Extract the (X, Y) coordinate from the center of the cell holding the provided text.  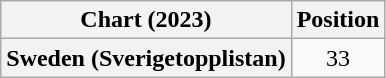
Position (338, 20)
33 (338, 58)
Sweden (Sverigetopplistan) (146, 58)
Chart (2023) (146, 20)
